Detect which cell encompasses the target text, then output its [x, y] center coordinate. 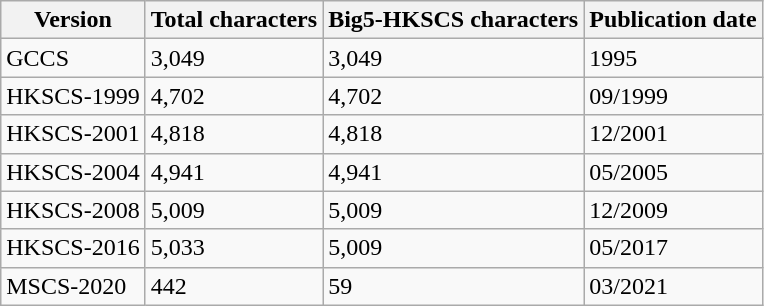
Total characters [234, 20]
Version [73, 20]
HKSCS-2016 [73, 248]
59 [454, 286]
HKSCS-2004 [73, 172]
Publication date [673, 20]
Big5-HKSCS characters [454, 20]
03/2021 [673, 286]
GCCS [73, 58]
HKSCS-1999 [73, 96]
1995 [673, 58]
09/1999 [673, 96]
HKSCS-2008 [73, 210]
05/2005 [673, 172]
12/2001 [673, 134]
HKSCS-2001 [73, 134]
05/2017 [673, 248]
5,033 [234, 248]
442 [234, 286]
MSCS-2020 [73, 286]
12/2009 [673, 210]
